Extract the [x, y] coordinate from the center of the cell holding the provided text.  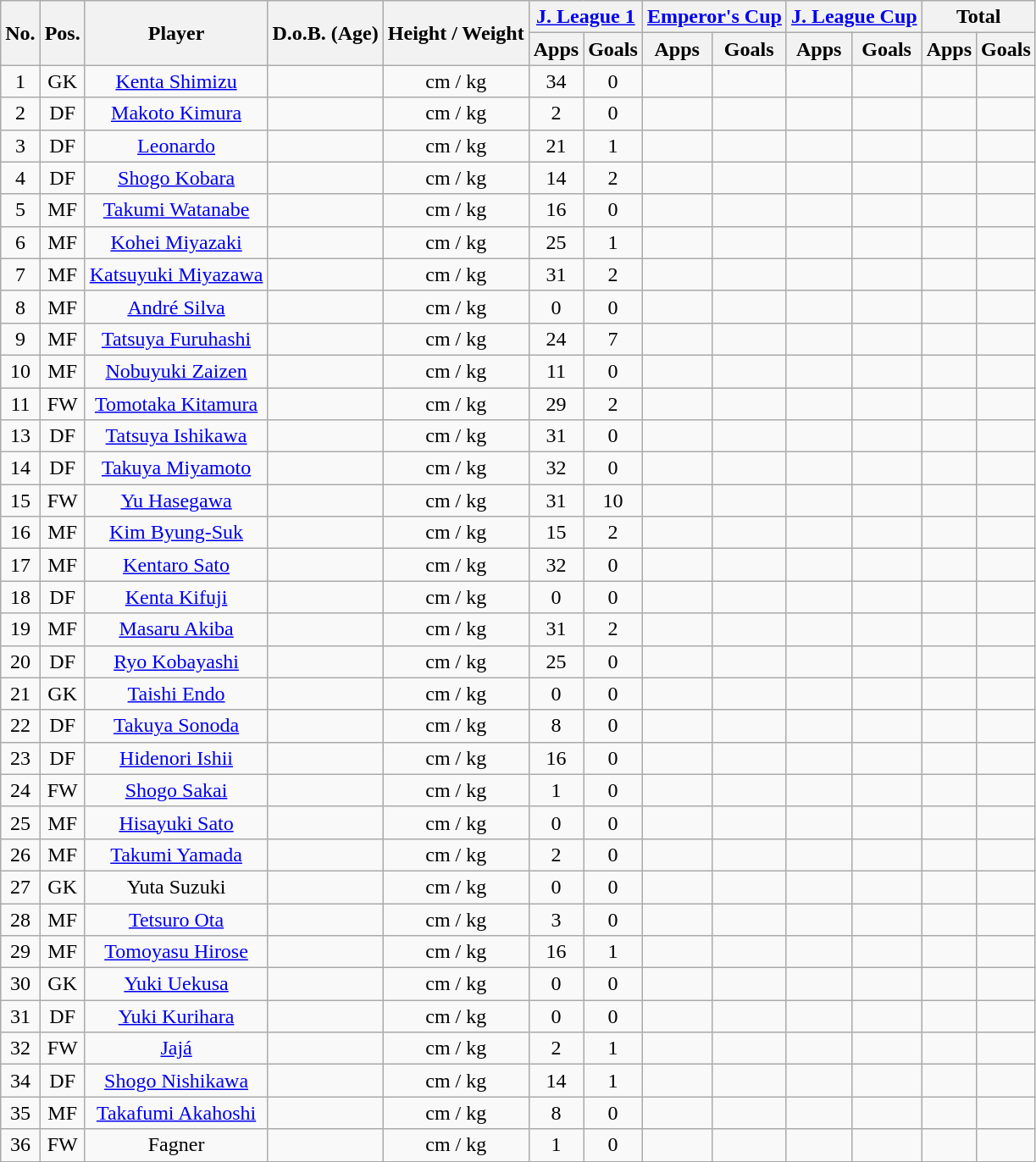
Masaru Akiba [176, 629]
13 [20, 436]
18 [20, 597]
Kohei Miyazaki [176, 242]
Kenta Kifuji [176, 597]
André Silva [176, 307]
26 [20, 855]
17 [20, 565]
Fagner [176, 1145]
Tatsuya Furuhashi [176, 339]
Kentaro Sato [176, 565]
Pos. [63, 33]
Takuya Sonoda [176, 726]
9 [20, 339]
Player [176, 33]
Takafumi Akahoshi [176, 1113]
4 [20, 178]
Ryo Kobayashi [176, 661]
27 [20, 887]
Takumi Yamada [176, 855]
Jajá [176, 1049]
Total [978, 17]
Kenta Shimizu [176, 81]
23 [20, 758]
Kim Byung-Suk [176, 533]
Nobuyuki Zaizen [176, 371]
Tatsuya Ishikawa [176, 436]
28 [20, 919]
Height / Weight [456, 33]
20 [20, 661]
Taishi Endo [176, 694]
36 [20, 1145]
5 [20, 210]
Yuki Uekusa [176, 984]
Takumi Watanabe [176, 210]
Shogo Sakai [176, 790]
D.o.B. (Age) [325, 33]
Katsuyuki Miyazawa [176, 274]
Takuya Miyamoto [176, 468]
30 [20, 984]
Yuta Suzuki [176, 887]
J. League 1 [585, 17]
19 [20, 629]
Tetsuro Ota [176, 919]
Makoto Kimura [176, 113]
Yu Hasegawa [176, 501]
No. [20, 33]
22 [20, 726]
Hidenori Ishii [176, 758]
J. League Cup [854, 17]
Leonardo [176, 146]
Shogo Kobara [176, 178]
Tomotaka Kitamura [176, 404]
Yuki Kurihara [176, 1016]
35 [20, 1113]
6 [20, 242]
Hisayuki Sato [176, 822]
Emperor's Cup [714, 17]
Shogo Nishikawa [176, 1081]
Tomoyasu Hirose [176, 952]
